Pinpoint the cell where the given text exists, returning its (X, Y) midpoint coordinate. 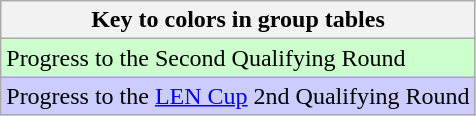
Key to colors in group tables (238, 20)
Progress to the LEN Cup 2nd Qualifying Round (238, 96)
Progress to the Second Qualifying Round (238, 58)
